Pinpoint the cell where the given text exists, returning its [X, Y] midpoint coordinate. 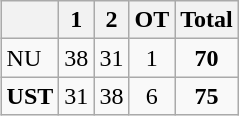
2 [112, 20]
75 [207, 96]
OT [152, 20]
UST [30, 96]
Total [207, 20]
6 [152, 96]
70 [207, 58]
NU [30, 58]
